Locate the cell with the specified text and output its [x, y] center coordinate. 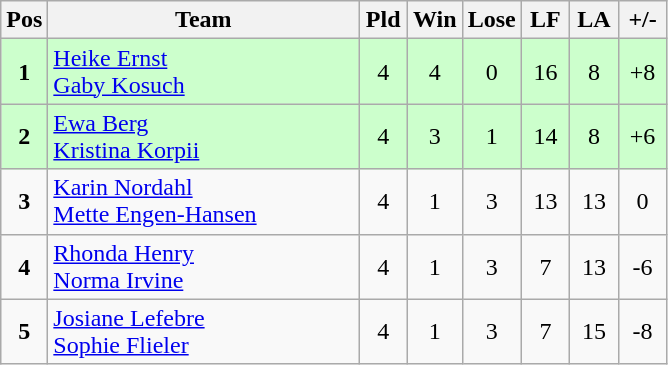
16 [546, 72]
Josiane Lefebre Sophie Flieler [204, 332]
-6 [642, 266]
+/- [642, 20]
14 [546, 136]
+6 [642, 136]
Karin Nordahl Mette Engen-Hansen [204, 202]
Rhonda Henry Norma Irvine [204, 266]
Team [204, 20]
5 [24, 332]
-8 [642, 332]
15 [594, 332]
Pld [384, 20]
Heike Ernst Gaby Kosuch [204, 72]
Ewa Berg Kristina Korpii [204, 136]
Lose [492, 20]
+8 [642, 72]
Win [434, 20]
Pos [24, 20]
LA [594, 20]
LF [546, 20]
2 [24, 136]
